Return (X, Y) of the center of cell containing provided text 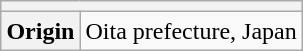
Origin (40, 31)
Oita prefecture, Japan (191, 31)
